Detect which cell encompasses the target text, then output its (x, y) center coordinate. 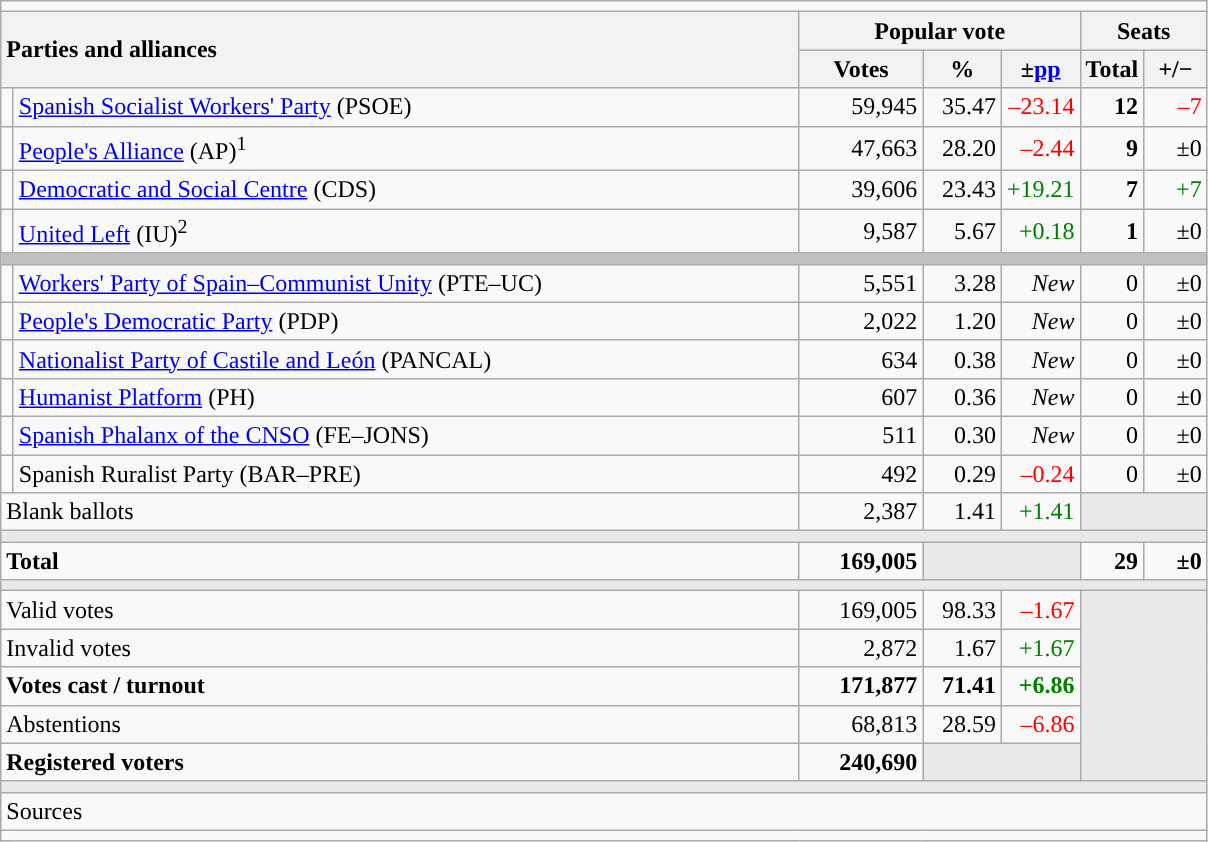
1.41 (962, 512)
Registered voters (400, 762)
1 (1112, 232)
–6.86 (1040, 724)
Democratic and Social Centre (CDS) (406, 190)
28.20 (962, 148)
–1.67 (1040, 610)
Votes cast / turnout (400, 686)
12 (1112, 107)
Nationalist Party of Castile and León (PANCAL) (406, 359)
0.36 (962, 397)
39,606 (861, 190)
511 (861, 435)
607 (861, 397)
People's Alliance (AP)1 (406, 148)
–23.14 (1040, 107)
2,022 (861, 321)
Spanish Socialist Workers' Party (PSOE) (406, 107)
23.43 (962, 190)
% (962, 69)
+1.41 (1040, 512)
+0.18 (1040, 232)
0.29 (962, 474)
59,945 (861, 107)
Valid votes (400, 610)
9,587 (861, 232)
71.41 (962, 686)
7 (1112, 190)
634 (861, 359)
1.67 (962, 648)
Seats (1144, 31)
Parties and alliances (400, 50)
United Left (IU)2 (406, 232)
Votes (861, 69)
35.47 (962, 107)
28.59 (962, 724)
–2.44 (1040, 148)
+/− (1176, 69)
–7 (1176, 107)
Popular vote (940, 31)
5,551 (861, 283)
492 (861, 474)
240,690 (861, 762)
+7 (1176, 190)
0.30 (962, 435)
47,663 (861, 148)
29 (1112, 561)
2,872 (861, 648)
+1.67 (1040, 648)
171,877 (861, 686)
±pp (1040, 69)
1.20 (962, 321)
Spanish Phalanx of the CNSO (FE–JONS) (406, 435)
Spanish Ruralist Party (BAR–PRE) (406, 474)
98.33 (962, 610)
+6.86 (1040, 686)
3.28 (962, 283)
+19.21 (1040, 190)
Humanist Platform (PH) (406, 397)
Blank ballots (400, 512)
People's Democratic Party (PDP) (406, 321)
68,813 (861, 724)
5.67 (962, 232)
Workers' Party of Spain–Communist Unity (PTE–UC) (406, 283)
9 (1112, 148)
Sources (604, 811)
–0.24 (1040, 474)
0.38 (962, 359)
Invalid votes (400, 648)
Abstentions (400, 724)
2,387 (861, 512)
